Output the [X, Y] coordinate of the center of the cell containing the given text.  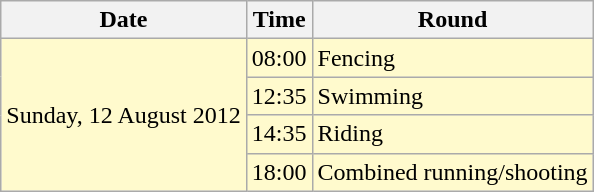
12:35 [279, 96]
Swimming [452, 96]
Time [279, 20]
Combined running/shooting [452, 172]
Riding [452, 134]
18:00 [279, 172]
Fencing [452, 58]
Sunday, 12 August 2012 [124, 115]
14:35 [279, 134]
Date [124, 20]
Round [452, 20]
08:00 [279, 58]
